Determine the (x, y) coordinate at the center of the cell enclosing the given text.  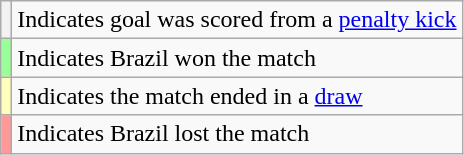
Indicates goal was scored from a penalty kick (237, 20)
Indicates Brazil won the match (237, 58)
Indicates the match ended in a draw (237, 96)
Indicates Brazil lost the match (237, 134)
